Return the [x, y] coordinate for the center point of the cell that contains the specified text.  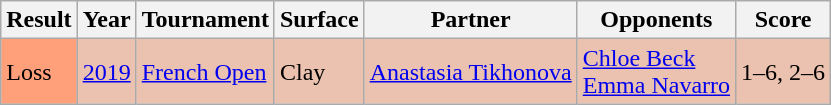
Opponents [656, 20]
Partner [470, 20]
Year [106, 20]
Clay [319, 72]
Chloe Beck Emma Navarro [656, 72]
Result [39, 20]
2019 [106, 72]
1–6, 2–6 [784, 72]
Surface [319, 20]
Tournament [205, 20]
Anastasia Tikhonova [470, 72]
French Open [205, 72]
Loss [39, 72]
Score [784, 20]
